Find where the given text appears and provide that cell's center as (x, y) coordinate. 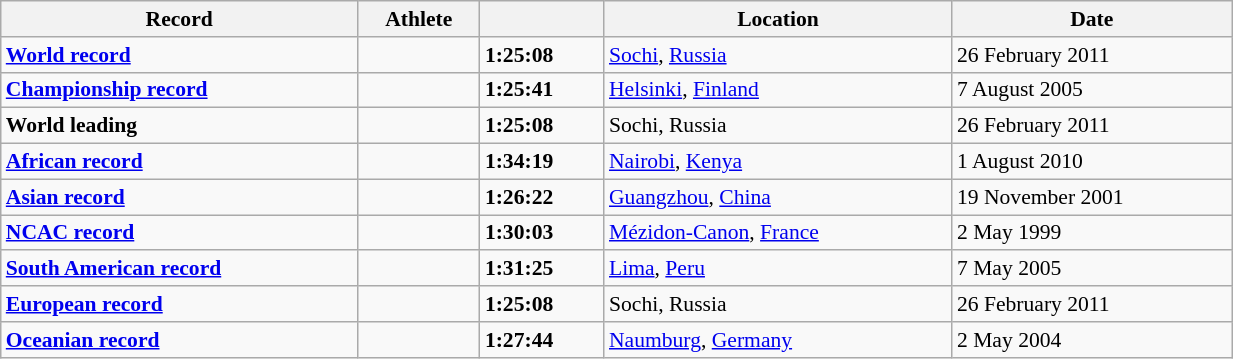
1:34:19 (542, 162)
19 November 2001 (1092, 197)
Helsinki, Finland (778, 90)
Record (180, 19)
Naumburg, Germany (778, 340)
Nairobi, Kenya (778, 162)
European record (180, 304)
1:27:44 (542, 340)
7 May 2005 (1092, 269)
Guangzhou, China (778, 197)
1:31:25 (542, 269)
1:26:22 (542, 197)
Mézidon-Canon, France (778, 233)
Oceanian record (180, 340)
World record (180, 55)
Championship record (180, 90)
Date (1092, 19)
South American record (180, 269)
Location (778, 19)
7 August 2005 (1092, 90)
Lima, Peru (778, 269)
1:25:41 (542, 90)
2 May 2004 (1092, 340)
Asian record (180, 197)
1:30:03 (542, 233)
Athlete (419, 19)
World leading (180, 126)
1 August 2010 (1092, 162)
2 May 1999 (1092, 233)
NCAC record (180, 233)
African record (180, 162)
